Extract the (X, Y) coordinate from the center of the cell holding the provided text.  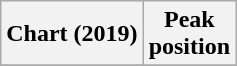
Chart (2019) (72, 34)
Peakposition (189, 34)
